Search for the cell housing the specified text and yield its (x, y) center coordinate. 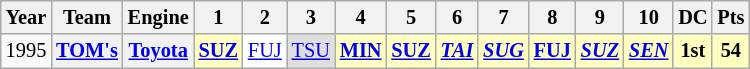
Team (87, 17)
4 (361, 17)
Engine (158, 17)
MIN (361, 51)
10 (648, 17)
1 (218, 17)
5 (410, 17)
TSU (311, 51)
Pts (730, 17)
6 (458, 17)
2 (265, 17)
SUG (503, 51)
3 (311, 17)
Toyota (158, 51)
1995 (26, 51)
TOM's (87, 51)
54 (730, 51)
1st (692, 51)
9 (600, 17)
7 (503, 17)
Year (26, 17)
8 (552, 17)
DC (692, 17)
SEN (648, 51)
TAI (458, 51)
